Find where the given text appears and provide that cell's center as [x, y] coordinate. 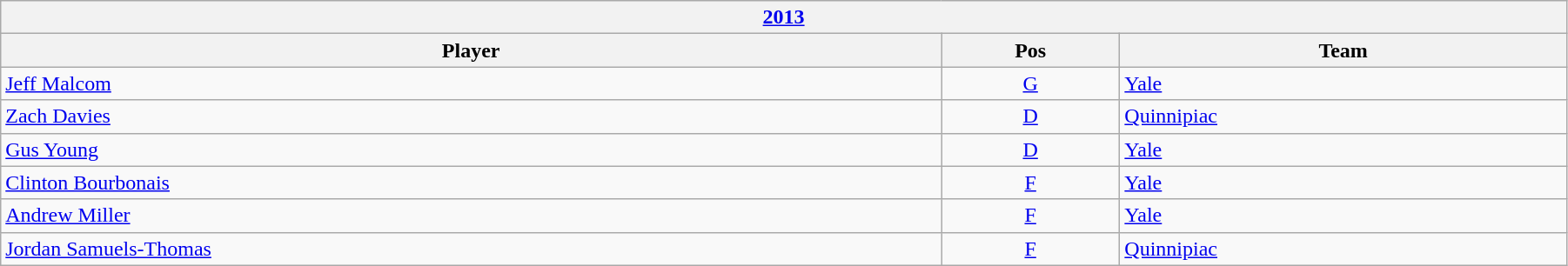
Andrew Miller [472, 216]
Pos [1030, 50]
Clinton Bourbonais [472, 183]
Zach Davies [472, 116]
G [1030, 83]
Team [1344, 50]
Jeff Malcom [472, 83]
Gus Young [472, 150]
Jordan Samuels-Thomas [472, 249]
2013 [784, 17]
Player [472, 50]
